Capture the cell that displays the provided text and extract its (X, Y) central coordinate. 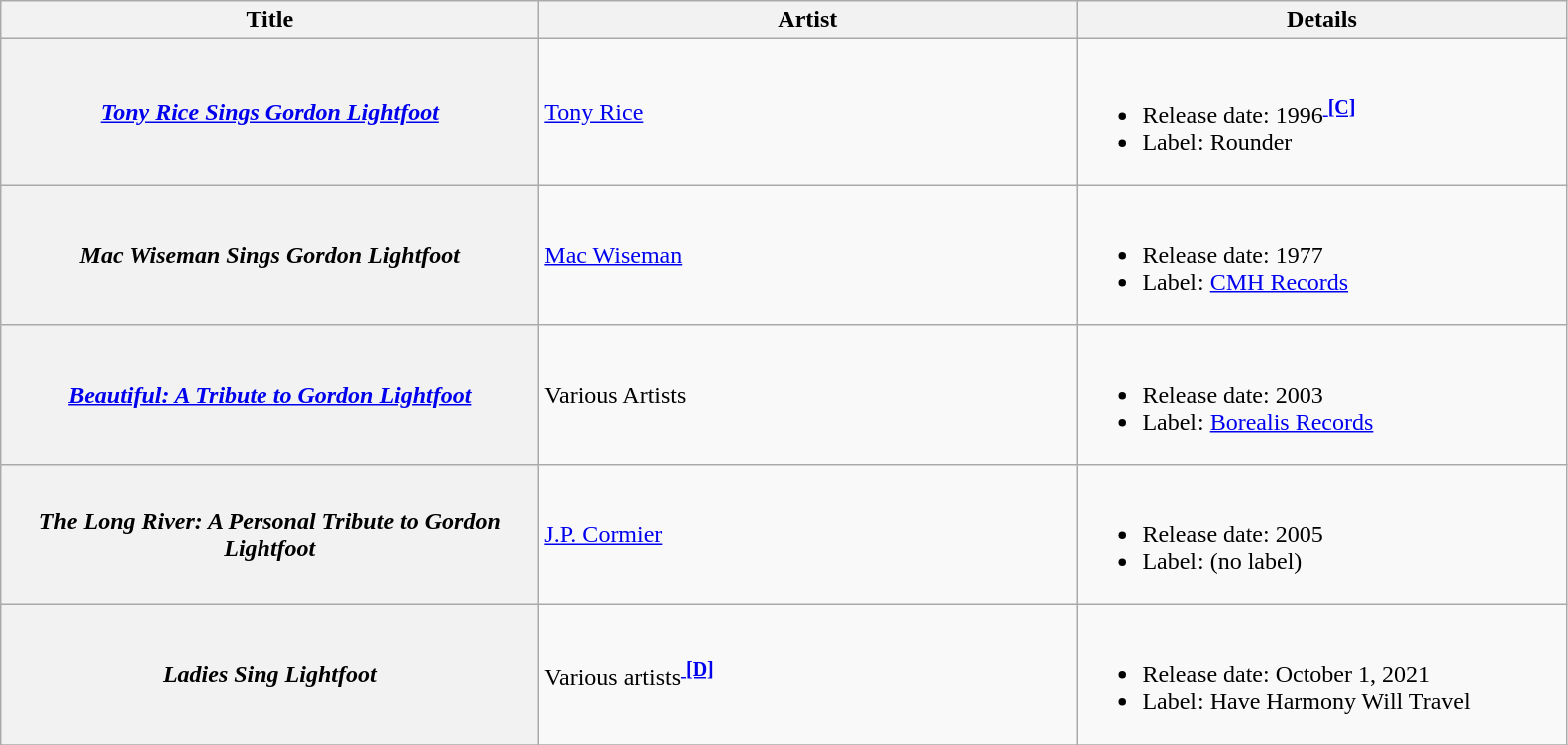
Various artists [D] (808, 675)
Tony Rice (808, 112)
Title (269, 20)
Mac Wiseman Sings Gordon Lightfoot (269, 255)
Details (1321, 20)
Release date: 1996 [C]Label: Rounder (1321, 112)
Release date: 2005Label: (no label) (1321, 534)
Artist (808, 20)
Mac Wiseman (808, 255)
The Long River: A Personal Tribute to Gordon Lightfoot (269, 534)
Release date: October 1, 2021Label: Have Harmony Will Travel (1321, 675)
Release date: 2003Label: Borealis Records (1321, 394)
Tony Rice Sings Gordon Lightfoot (269, 112)
Various Artists (808, 394)
Beautiful: A Tribute to Gordon Lightfoot (269, 394)
Release date: 1977Label: CMH Records (1321, 255)
Ladies Sing Lightfoot (269, 675)
J.P. Cormier (808, 534)
